Extract the [X, Y] coordinate from the center of the cell holding the provided text.  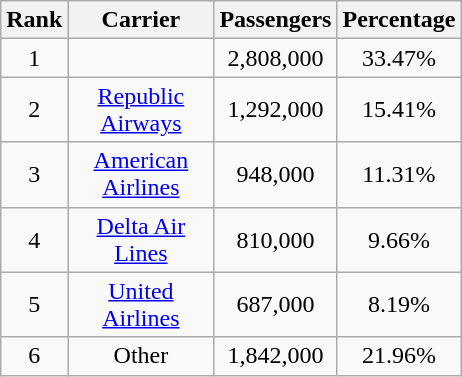
Other [141, 356]
687,000 [276, 304]
Delta Air Lines [141, 240]
1 [34, 58]
9.66% [399, 240]
810,000 [276, 240]
Percentage [399, 20]
33.47% [399, 58]
American Airlines [141, 174]
21.96% [399, 356]
2,808,000 [276, 58]
1,842,000 [276, 356]
15.41% [399, 110]
Carrier [141, 20]
948,000 [276, 174]
United Airlines [141, 304]
11.31% [399, 174]
3 [34, 174]
4 [34, 240]
1,292,000 [276, 110]
Passengers [276, 20]
8.19% [399, 304]
6 [34, 356]
2 [34, 110]
5 [34, 304]
Republic Airways [141, 110]
Rank [34, 20]
